Pinpoint the cell where the given text exists, returning its [x, y] midpoint coordinate. 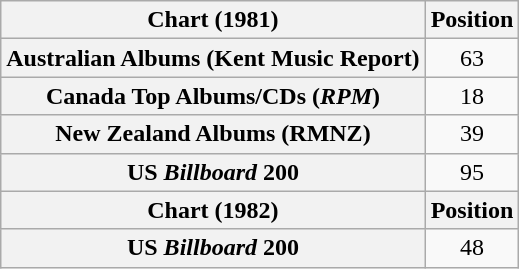
63 [472, 58]
18 [472, 96]
New Zealand Albums (RMNZ) [213, 134]
95 [472, 172]
Australian Albums (Kent Music Report) [213, 58]
Chart (1981) [213, 20]
Chart (1982) [213, 210]
Canada Top Albums/CDs (RPM) [213, 96]
48 [472, 248]
39 [472, 134]
